Output the (x, y) coordinate of the center of the cell containing the given text.  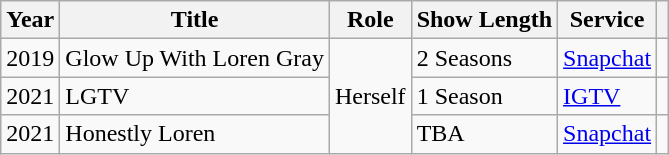
TBA (484, 134)
LGTV (195, 96)
Title (195, 20)
2 Seasons (484, 58)
Service (608, 20)
Herself (370, 96)
2019 (30, 58)
Honestly Loren (195, 134)
Glow Up With Loren Gray (195, 58)
1 Season (484, 96)
IGTV (608, 96)
Year (30, 20)
Show Length (484, 20)
Role (370, 20)
